Output the (X, Y) coordinate of the center of the cell containing the given text.  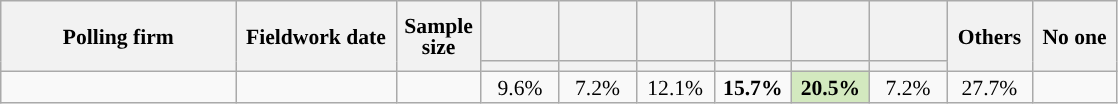
20.5% (831, 86)
No one (1074, 36)
12.1% (675, 86)
Sample size (438, 36)
Fieldwork date (316, 36)
27.7% (990, 86)
Others (990, 36)
15.7% (753, 86)
9.6% (520, 86)
Polling firm (118, 36)
